Return the [X, Y] coordinate for the center point of the cell that contains the specified text.  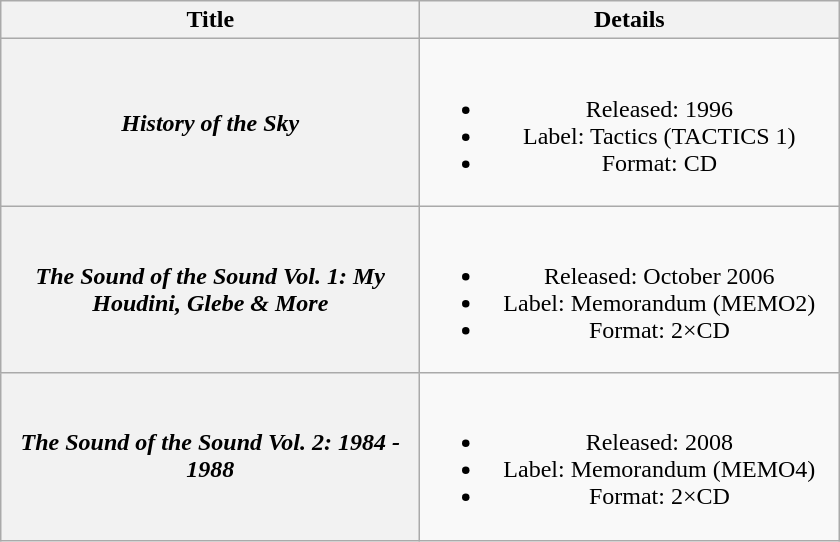
Released: October 2006Label: Memorandum (MEMO2)Format: 2×CD [630, 290]
The Sound of the Sound Vol. 1: My Houdini, Glebe & More [210, 290]
Released: 1996Label: Tactics (TACTICS 1)Format: CD [630, 122]
Title [210, 20]
Released: 2008Label: Memorandum (MEMO4)Format: 2×CD [630, 456]
Details [630, 20]
The Sound of the Sound Vol. 2: 1984 - 1988 [210, 456]
History of the Sky [210, 122]
